Identify which cell holds the provided text, then report its (X, Y) central coordinate. 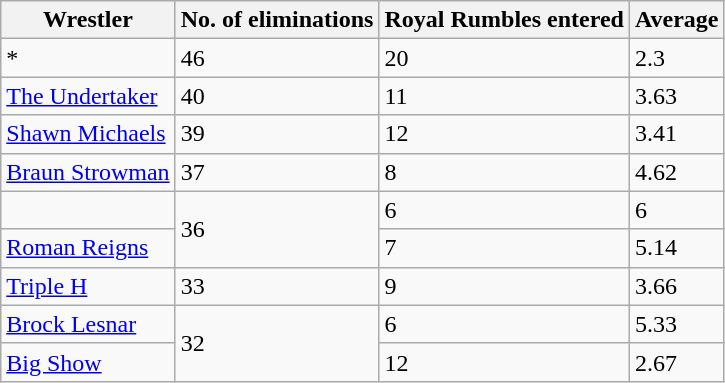
Royal Rumbles entered (504, 20)
46 (277, 58)
Braun Strowman (88, 172)
20 (504, 58)
Big Show (88, 362)
Roman Reigns (88, 248)
Shawn Michaels (88, 134)
The Undertaker (88, 96)
3.63 (676, 96)
7 (504, 248)
37 (277, 172)
5.33 (676, 324)
Brock Lesnar (88, 324)
Average (676, 20)
5.14 (676, 248)
32 (277, 343)
11 (504, 96)
36 (277, 229)
2.67 (676, 362)
Triple H (88, 286)
3.41 (676, 134)
33 (277, 286)
40 (277, 96)
Wrestler (88, 20)
4.62 (676, 172)
39 (277, 134)
No. of eliminations (277, 20)
2.3 (676, 58)
9 (504, 286)
3.66 (676, 286)
* (88, 58)
8 (504, 172)
